Output the [X, Y] coordinate of the center of the cell containing the given text.  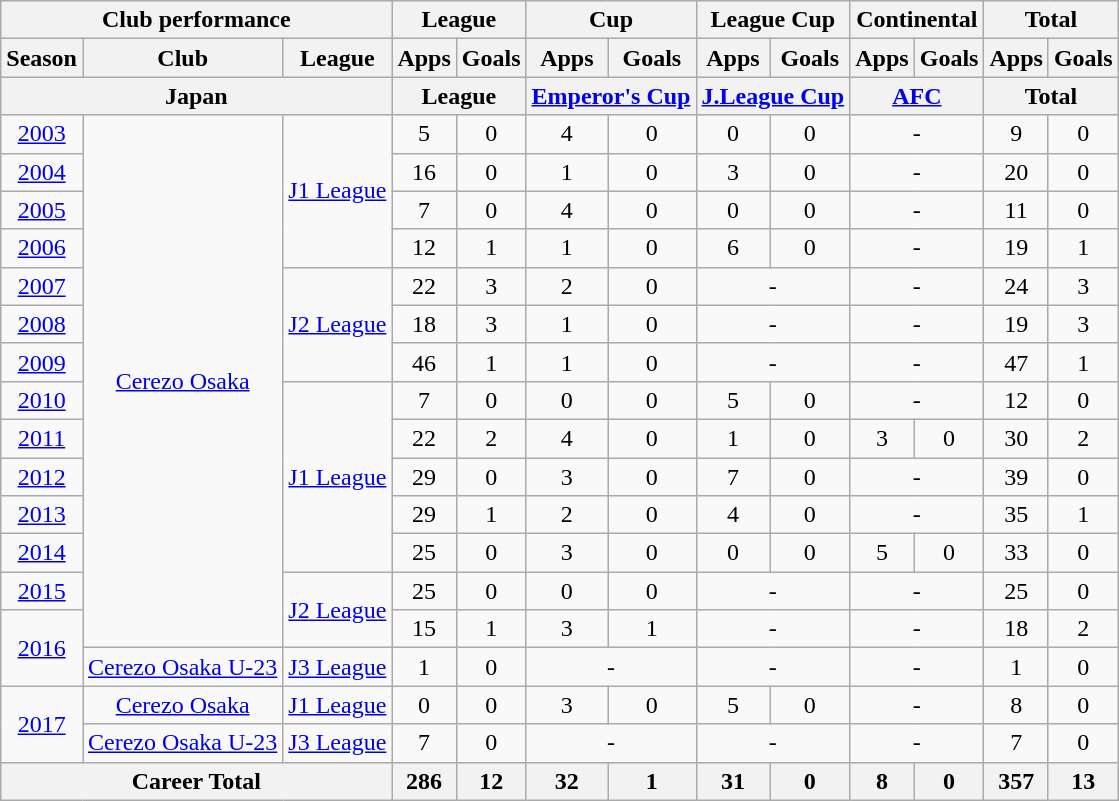
2016 [42, 648]
16 [424, 172]
2011 [42, 438]
2008 [42, 324]
15 [424, 629]
47 [1016, 362]
32 [567, 781]
2012 [42, 477]
J.League Cup [773, 96]
33 [1016, 553]
35 [1016, 515]
League Cup [773, 20]
2004 [42, 172]
Club performance [196, 20]
2017 [42, 724]
Cup [611, 20]
24 [1016, 286]
Continental [917, 20]
Season [42, 58]
39 [1016, 477]
Emperor's Cup [611, 96]
13 [1083, 781]
357 [1016, 781]
Club [182, 58]
2003 [42, 134]
31 [733, 781]
30 [1016, 438]
Career Total [196, 781]
2010 [42, 400]
9 [1016, 134]
Japan [196, 96]
2013 [42, 515]
46 [424, 362]
2014 [42, 553]
2015 [42, 591]
11 [1016, 210]
2006 [42, 248]
2007 [42, 286]
2009 [42, 362]
2005 [42, 210]
20 [1016, 172]
286 [424, 781]
AFC [917, 96]
6 [733, 248]
